Identify which cell holds the provided text, then report its [X, Y] central coordinate. 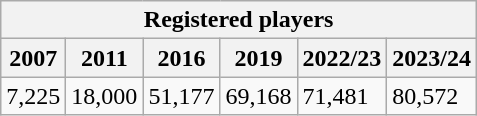
80,572 [432, 96]
Registered players [239, 20]
7,225 [34, 96]
69,168 [258, 96]
71,481 [342, 96]
18,000 [104, 96]
2007 [34, 58]
2016 [182, 58]
2022/23 [342, 58]
2019 [258, 58]
2011 [104, 58]
51,177 [182, 96]
2023/24 [432, 58]
